Pinpoint the cell where the given text exists, returning its [X, Y] midpoint coordinate. 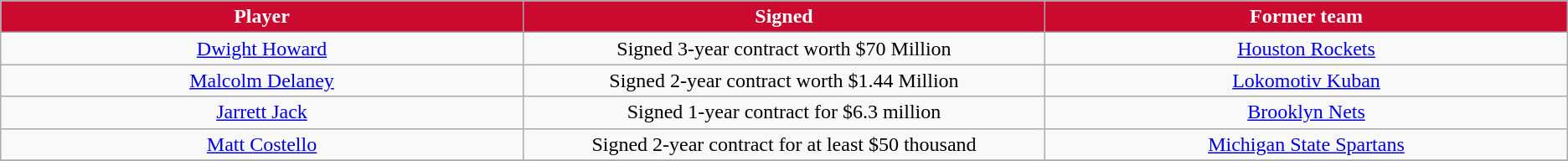
Signed 3-year contract worth $70 Million [784, 49]
Brooklyn Nets [1307, 112]
Jarrett Jack [261, 112]
Malcolm Delaney [261, 80]
Matt Costello [261, 144]
Signed [784, 17]
Dwight Howard [261, 49]
Michigan State Spartans [1307, 144]
Lokomotiv Kuban [1307, 80]
Former team [1307, 17]
Houston Rockets [1307, 49]
Signed 1-year contract for $6.3 million [784, 112]
Signed 2-year contract worth $1.44 Million [784, 80]
Signed 2-year contract for at least $50 thousand [784, 144]
Player [261, 17]
